Identify which cell holds the provided text, then report its (X, Y) central coordinate. 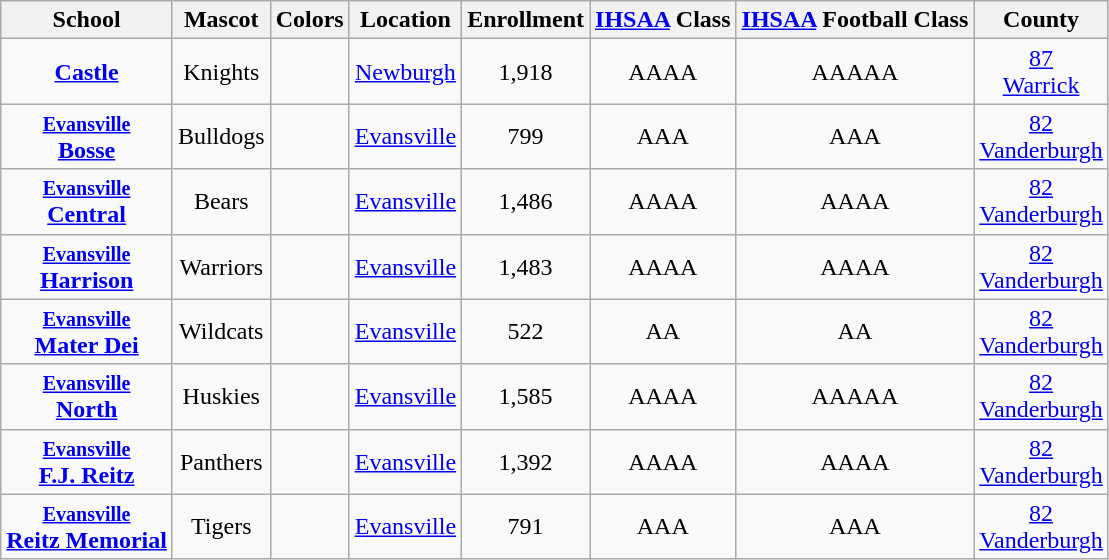
1,392 (526, 462)
Evansville Harrison (87, 266)
Knights (221, 72)
87 Warrick (1042, 72)
799 (526, 136)
Castle (87, 72)
1,483 (526, 266)
Newburgh (405, 72)
Evansville Mater Dei (87, 332)
Evansville North (87, 396)
Bulldogs (221, 136)
Huskies (221, 396)
791 (526, 526)
Colors (310, 20)
Bears (221, 202)
1,918 (526, 72)
522 (526, 332)
Tigers (221, 526)
IHSAA Class (663, 20)
Evansville F.J. Reitz (87, 462)
1,585 (526, 396)
IHSAA Football Class (855, 20)
Evansville Bosse (87, 136)
Evansville Reitz Memorial (87, 526)
Panthers (221, 462)
Enrollment (526, 20)
Evansville Central (87, 202)
County (1042, 20)
Location (405, 20)
School (87, 20)
1,486 (526, 202)
Mascot (221, 20)
Wildcats (221, 332)
Warriors (221, 266)
